Return [x, y] of the center of cell containing provided text 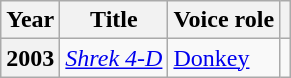
Voice role [224, 20]
Donkey [224, 58]
2003 [30, 58]
Title [114, 20]
Shrek 4-D [114, 58]
Year [30, 20]
